Return the [x, y] coordinate for the center point of the cell that contains the specified text.  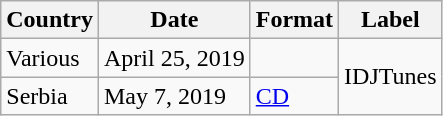
May 7, 2019 [174, 96]
Format [294, 20]
Date [174, 20]
IDJTunes [391, 77]
Label [391, 20]
Country [50, 20]
Serbia [50, 96]
April 25, 2019 [174, 58]
Various [50, 58]
CD [294, 96]
